Detect which cell encompasses the target text, then output its [X, Y] center coordinate. 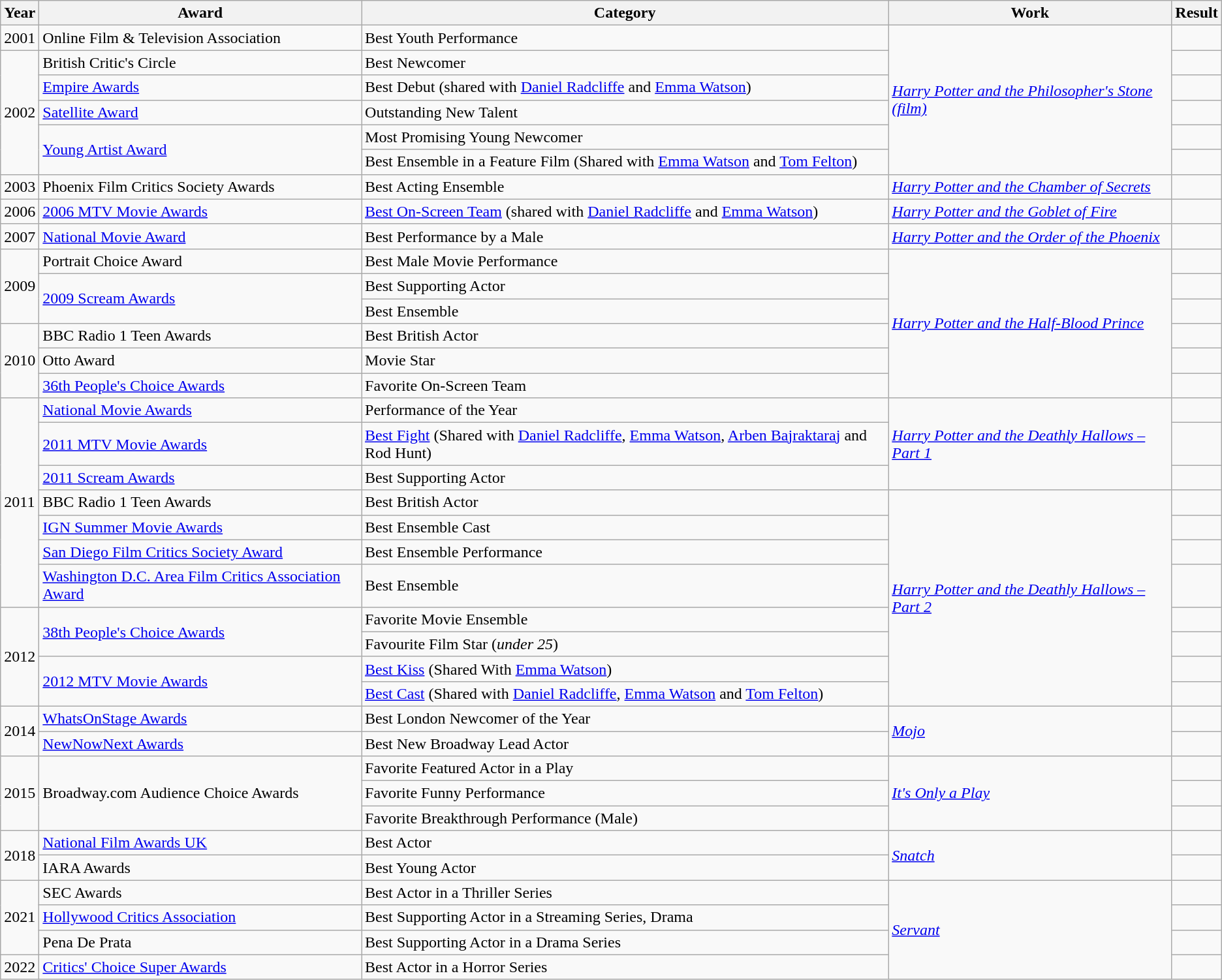
2006 [20, 211]
Portrait Choice Award [200, 261]
2009 Scream Awards [200, 298]
2015 [20, 793]
Favourite Film Star (under 25) [625, 644]
2012 [20, 656]
2006 MTV Movie Awards [200, 211]
Online Film & Television Association [200, 38]
Critics' Choice Super Awards [200, 967]
36th People's Choice Awards [200, 386]
2012 MTV Movie Awards [200, 681]
Year [20, 13]
Snatch [1030, 855]
Best Youth Performance [625, 38]
2011 MTV Movie Awards [200, 444]
Harry Potter and the Deathly Hallows – Part 1 [1030, 444]
Best Supporting Actor in a Drama Series [625, 942]
2003 [20, 187]
Best Actor in a Horror Series [625, 967]
Harry Potter and the Order of the Phoenix [1030, 236]
Award [200, 13]
2001 [20, 38]
IARA Awards [200, 868]
Favorite Featured Actor in a Play [625, 769]
Servant [1030, 930]
Movie Star [625, 361]
Best Ensemble Performance [625, 552]
IGN Summer Movie Awards [200, 527]
2002 [20, 112]
2011 Scream Awards [200, 478]
Best New Broadway Lead Actor [625, 743]
Best Actor [625, 843]
Harry Potter and the Chamber of Secrets [1030, 187]
National Film Awards UK [200, 843]
Washington D.C. Area Film Critics Association Award [200, 586]
Best Kiss (Shared With Emma Watson) [625, 669]
2007 [20, 236]
Work [1030, 13]
Favorite Funny Performance [625, 793]
2018 [20, 855]
Best Ensemble in a Feature Film (Shared with Emma Watson and Tom Felton) [625, 162]
SEC Awards [200, 893]
It's Only a Play [1030, 793]
National Movie Awards [200, 410]
San Diego Film Critics Society Award [200, 552]
Most Promising Young Newcomer [625, 137]
Best London Newcomer of the Year [625, 718]
Outstanding New Talent [625, 112]
2011 [20, 502]
Pena De Prata [200, 942]
Category [625, 13]
Best Supporting Actor in a Streaming Series, Drama [625, 917]
Phoenix Film Critics Society Awards [200, 187]
Hollywood Critics Association [200, 917]
2022 [20, 967]
2021 [20, 917]
Performance of the Year [625, 410]
NewNowNext Awards [200, 743]
Best Young Actor [625, 868]
Harry Potter and the Goblet of Fire [1030, 211]
38th People's Choice Awards [200, 632]
Favorite Movie Ensemble [625, 619]
Best Debut (shared with Daniel Radcliffe and Emma Watson) [625, 87]
Satellite Award [200, 112]
Result [1197, 13]
Best Cast (Shared with Daniel Radcliffe, Emma Watson and Tom Felton) [625, 694]
2010 [20, 361]
Best Fight (Shared with Daniel Radcliffe, Emma Watson, Arben Bajraktaraj and Rod Hunt) [625, 444]
Best Performance by a Male [625, 236]
2009 [20, 286]
Best Male Movie Performance [625, 261]
National Movie Award [200, 236]
Empire Awards [200, 87]
WhatsOnStage Awards [200, 718]
Best On-Screen Team (shared with Daniel Radcliffe and Emma Watson) [625, 211]
Favorite Breakthrough Performance (Male) [625, 818]
Broadway.com Audience Choice Awards [200, 793]
Harry Potter and the Philosopher's Stone (film) [1030, 100]
Harry Potter and the Deathly Hallows – Part 2 [1030, 598]
Otto Award [200, 361]
Favorite On-Screen Team [625, 386]
British Critic's Circle [200, 63]
Best Newcomer [625, 63]
Best Acting Ensemble [625, 187]
2014 [20, 731]
Best Actor in a Thriller Series [625, 893]
Mojo [1030, 731]
Young Artist Award [200, 149]
Harry Potter and the Half-Blood Prince [1030, 323]
Best Ensemble Cast [625, 527]
